Output the [X, Y] coordinate of the center of the cell containing the given text.  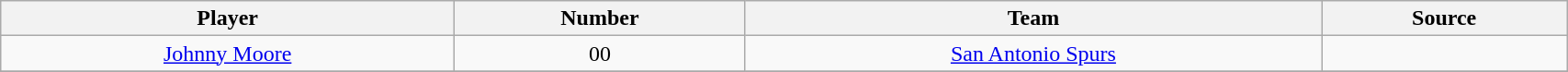
San Antonio Spurs [1032, 54]
00 [601, 54]
Source [1444, 18]
Team [1032, 18]
Johnny Moore [228, 54]
Player [228, 18]
Number [601, 18]
